Capture the cell that displays the provided text and extract its [x, y] central coordinate. 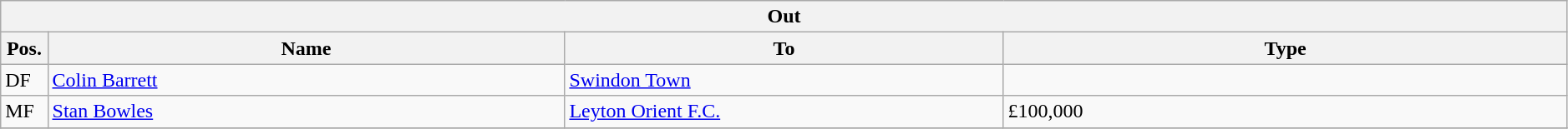
Colin Barrett [306, 80]
Type [1285, 48]
Pos. [24, 48]
Swindon Town [784, 80]
Out [784, 17]
MF [24, 112]
Name [306, 48]
Stan Bowles [306, 112]
DF [24, 80]
Leyton Orient F.C. [784, 112]
£100,000 [1285, 112]
To [784, 48]
